Provide the [X, Y] coordinate of the cell's center where the given text is located.  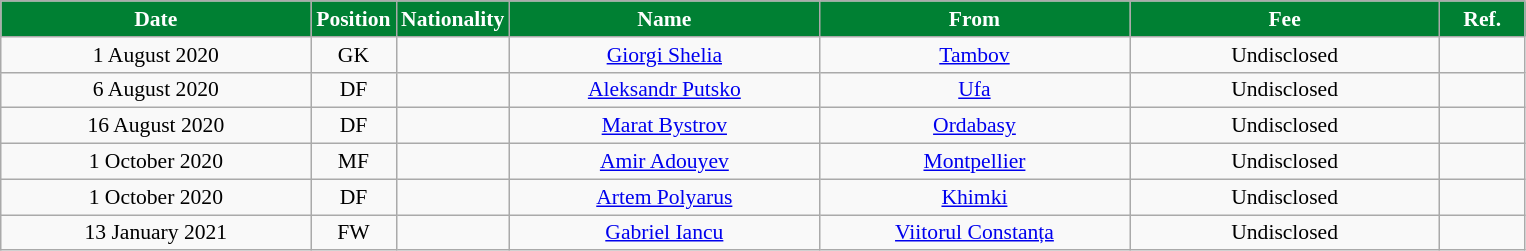
Name [664, 19]
GK [354, 55]
Fee [1285, 19]
Gabriel Iancu [664, 233]
Nationality [452, 19]
From [974, 19]
6 August 2020 [156, 90]
13 January 2021 [156, 233]
Date [156, 19]
Artem Polyarus [664, 197]
Position [354, 19]
1 August 2020 [156, 55]
Giorgi Shelia [664, 55]
MF [354, 162]
Aleksandr Putsko [664, 90]
Marat Bystrov [664, 126]
Ordabasy [974, 126]
Ufa [974, 90]
Montpellier [974, 162]
Khimki [974, 197]
Amir Adouyev [664, 162]
Tambov [974, 55]
16 August 2020 [156, 126]
Ref. [1482, 19]
Viitorul Constanța [974, 233]
FW [354, 233]
